For the text-containing cell, return its midpoint in [x, y] coordinate format. 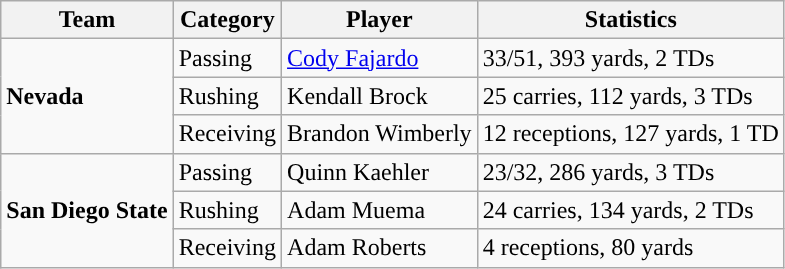
Nevada [87, 96]
25 carries, 112 yards, 3 TDs [630, 96]
24 carries, 134 yards, 2 TDs [630, 210]
33/51, 393 yards, 2 TDs [630, 58]
Cody Fajardo [380, 58]
Brandon Wimberly [380, 134]
San Diego State [87, 210]
Adam Roberts [380, 248]
Player [380, 20]
Category [227, 20]
Adam Muema [380, 210]
Quinn Kaehler [380, 172]
Team [87, 20]
12 receptions, 127 yards, 1 TD [630, 134]
Statistics [630, 20]
4 receptions, 80 yards [630, 248]
Kendall Brock [380, 96]
23/32, 286 yards, 3 TDs [630, 172]
